Return (X, Y) of the center of cell containing provided text 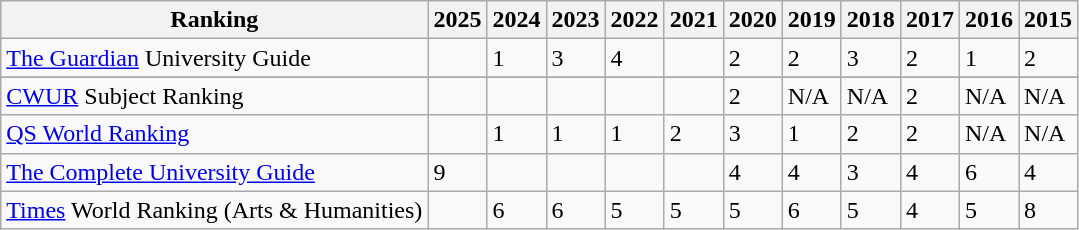
Times World Ranking (Arts & Humanities) (214, 210)
CWUR Subject Ranking (214, 96)
2020 (752, 20)
9 (458, 172)
Ranking (214, 20)
QS World Ranking (214, 134)
2023 (576, 20)
The Guardian University Guide (214, 58)
2015 (1048, 20)
2016 (988, 20)
2018 (870, 20)
2024 (516, 20)
The Complete University Guide (214, 172)
8 (1048, 210)
2019 (812, 20)
2017 (930, 20)
2022 (634, 20)
2025 (458, 20)
2021 (694, 20)
